Pinpoint the cell where the given text exists, returning its [x, y] midpoint coordinate. 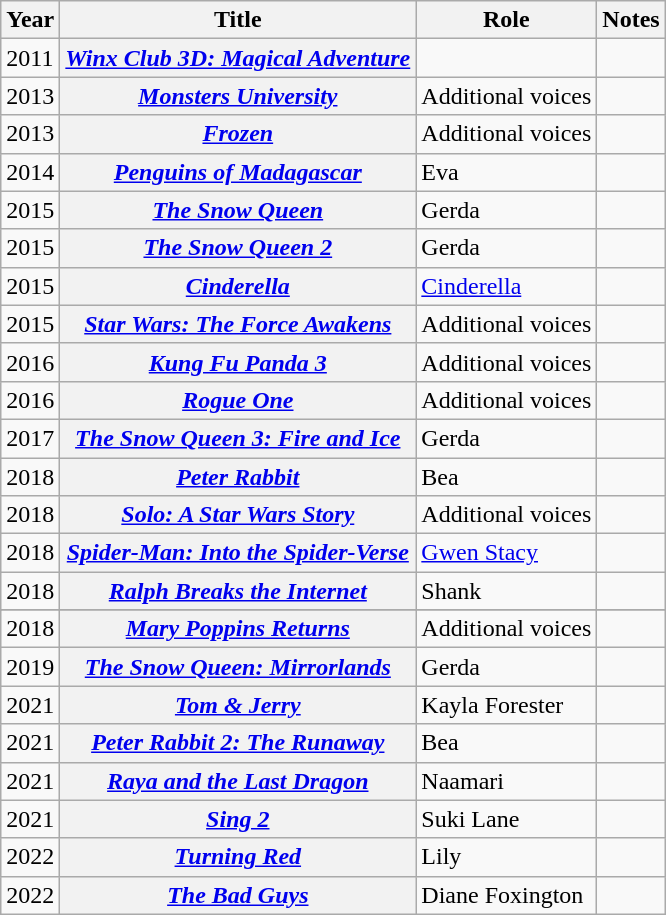
Suki Lane [506, 819]
Gwen Stacy [506, 553]
The Snow Queen 2 [238, 248]
Rogue One [238, 400]
Title [238, 20]
Notes [631, 20]
The Snow Queen: Mirrorlands [238, 667]
Frozen [238, 134]
Naamari [506, 781]
Lily [506, 857]
The Snow Queen [238, 210]
Diane Foxington [506, 895]
Kung Fu Panda 3 [238, 362]
The Snow Queen 3: Fire and Ice [238, 438]
Peter Rabbit 2: The Runaway [238, 743]
Mary Poppins Returns [238, 629]
Kayla Forester [506, 705]
Penguins of Madagascar [238, 172]
Monsters University [238, 96]
Spider-Man: Into the Spider-Verse [238, 553]
Peter Rabbit [238, 477]
Role [506, 20]
Raya and the Last Dragon [238, 781]
Year [30, 20]
Winx Club 3D: Magical Adventure [238, 58]
Sing 2 [238, 819]
Turning Red [238, 857]
Shank [506, 591]
Star Wars: The Force Awakens [238, 324]
Ralph Breaks the Internet [238, 591]
Tom & Jerry [238, 705]
2014 [30, 172]
The Bad Guys [238, 895]
Eva [506, 172]
2011 [30, 58]
2017 [30, 438]
2019 [30, 667]
Solo: A Star Wars Story [238, 515]
